For the text-containing cell, return its midpoint in [X, Y] coordinate format. 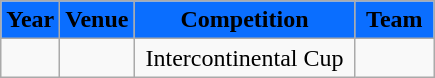
Competition [244, 20]
Team [394, 20]
Intercontinental Cup [244, 58]
Venue [97, 20]
Year [30, 20]
